Identify which cell holds the provided text, then report its (x, y) central coordinate. 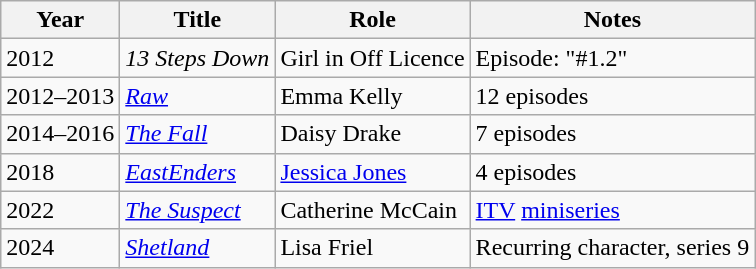
ITV miniseries (612, 210)
Shetland (198, 248)
Year (60, 20)
Emma Kelly (372, 96)
7 episodes (612, 134)
Role (372, 20)
Catherine McCain (372, 210)
13 Steps Down (198, 58)
The Suspect (198, 210)
2024 (60, 248)
12 episodes (612, 96)
Lisa Friel (372, 248)
Daisy Drake (372, 134)
Jessica Jones (372, 172)
The Fall (198, 134)
2022 (60, 210)
2012 (60, 58)
Title (198, 20)
2018 (60, 172)
Girl in Off Licence (372, 58)
Recurring character, series 9 (612, 248)
Raw (198, 96)
Episode: "#1.2" (612, 58)
2012–2013 (60, 96)
4 episodes (612, 172)
Notes (612, 20)
2014–2016 (60, 134)
EastEnders (198, 172)
